Pinpoint the cell where the given text exists, returning its (X, Y) midpoint coordinate. 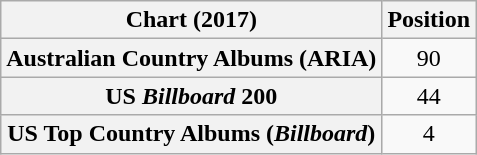
US Billboard 200 (192, 96)
US Top Country Albums (Billboard) (192, 134)
44 (429, 96)
90 (429, 58)
Position (429, 20)
4 (429, 134)
Australian Country Albums (ARIA) (192, 58)
Chart (2017) (192, 20)
